Capture the cell that displays the provided text and extract its [x, y] central coordinate. 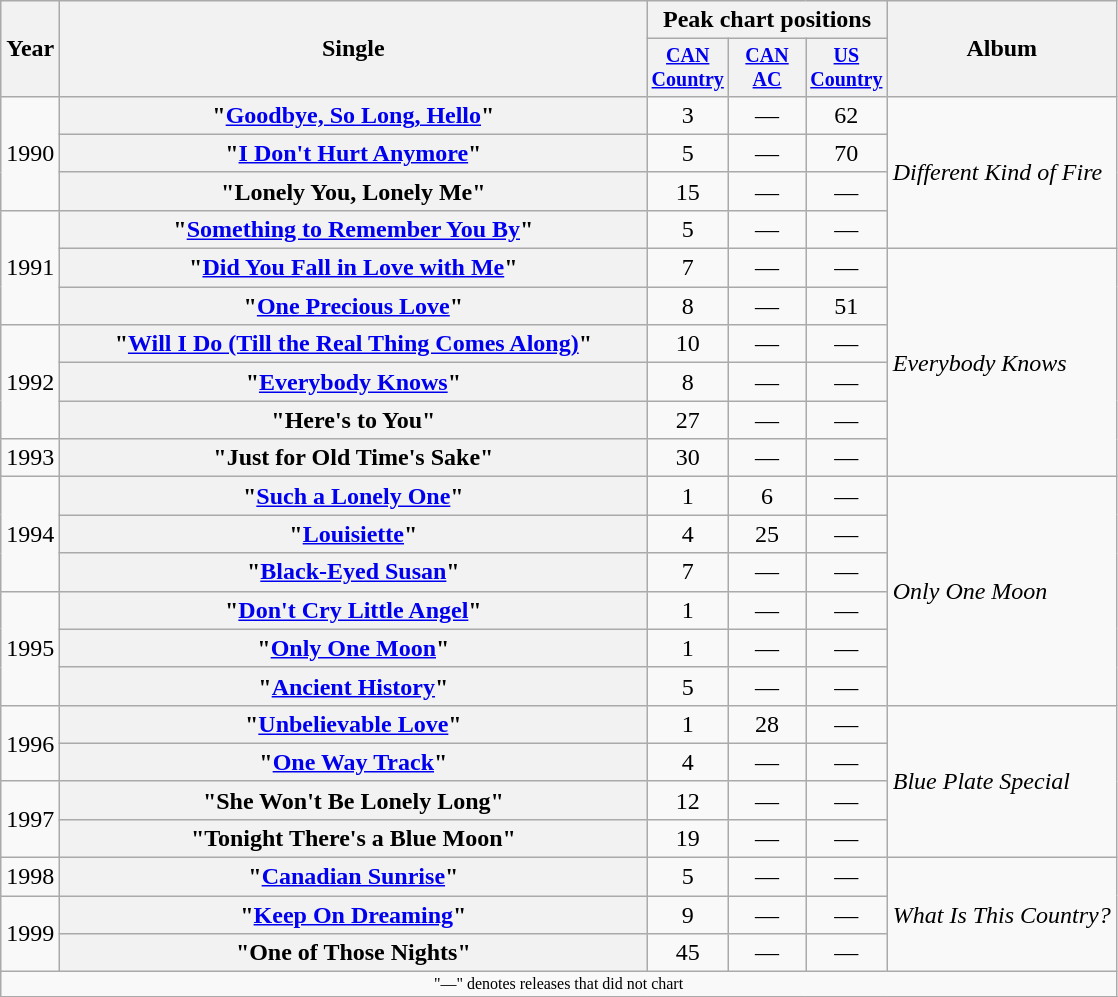
Single [354, 49]
12 [688, 800]
Album [1002, 49]
"Lonely You, Lonely Me" [354, 191]
1998 [30, 877]
1994 [30, 534]
Everybody Knows [1002, 363]
US Country [847, 68]
1993 [30, 458]
"Tonight There's a Blue Moon" [354, 838]
"Louisiette" [354, 534]
30 [688, 458]
CAN Country [688, 68]
10 [688, 344]
Peak chart positions [767, 20]
6 [768, 496]
3 [688, 115]
"Canadian Sunrise" [354, 877]
"She Won't Be Lonely Long" [354, 800]
1995 [30, 648]
45 [688, 953]
Different Kind of Fire [1002, 172]
"Black-Eyed Susan" [354, 572]
"Something to Remember You By" [354, 229]
"One Way Track" [354, 762]
1996 [30, 743]
"Ancient History" [354, 686]
62 [847, 115]
What Is This Country? [1002, 915]
Only One Moon [1002, 591]
"Everybody Knows" [354, 382]
70 [847, 153]
28 [768, 724]
"I Don't Hurt Anymore" [354, 153]
19 [688, 838]
"Unbelievable Love" [354, 724]
1990 [30, 153]
"One of Those Nights" [354, 953]
"Keep On Dreaming" [354, 915]
"Did You Fall in Love with Me" [354, 268]
"Only One Moon" [354, 648]
CAN AC [768, 68]
"Will I Do (Till the Real Thing Comes Along)" [354, 344]
"Just for Old Time's Sake" [354, 458]
1992 [30, 382]
"Here's to You" [354, 420]
25 [768, 534]
"Such a Lonely One" [354, 496]
Blue Plate Special [1002, 781]
"One Precious Love" [354, 306]
Year [30, 49]
"Goodbye, So Long, Hello" [354, 115]
15 [688, 191]
1991 [30, 267]
9 [688, 915]
"—" denotes releases that did not chart [559, 984]
1999 [30, 934]
"Don't Cry Little Angel" [354, 610]
27 [688, 420]
1997 [30, 819]
51 [847, 306]
